From the cell containing the given text, extract its center point as (X, Y) coordinate. 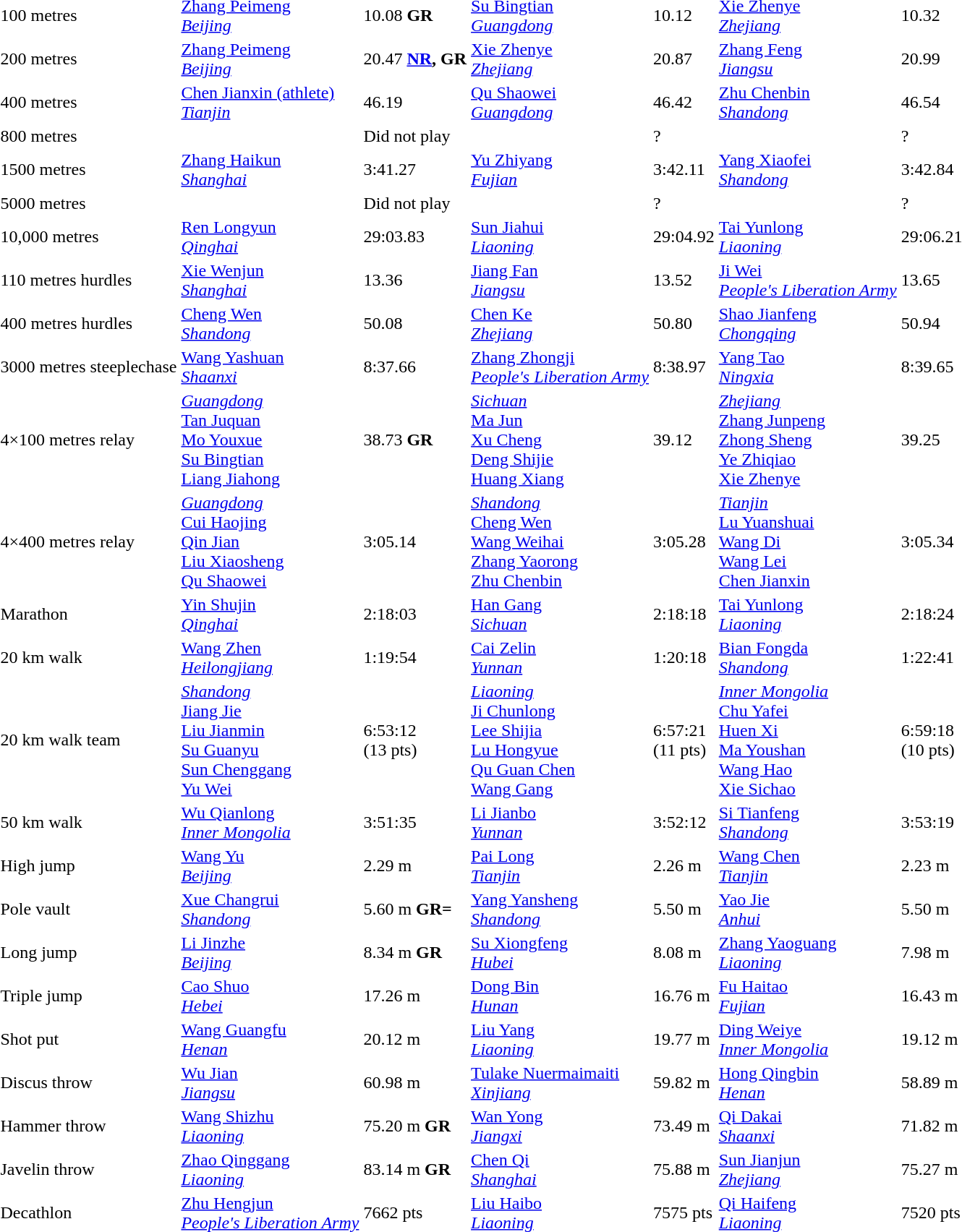
Sun JianjunZhejiang (807, 1170)
3:05.28 (684, 542)
Cai ZelinYunnan (560, 658)
Ding WeiyeInner Mongolia (807, 1040)
Xue ChangruiShandong (271, 910)
Xie WenjunShanghai (271, 281)
46.19 (415, 103)
29:04.92 (684, 237)
20.47 NR, GR (415, 59)
Chen Jianxin (athlete)Tianjin (271, 103)
5.50 m (684, 910)
29:03.83 (415, 237)
2.29 m (415, 866)
19.77 m (684, 1040)
17.26 m (415, 996)
ZhejiangZhang JunpengZhong ShengYe ZhiqiaoXie Zhenye (807, 440)
20.87 (684, 59)
Zhao QinggangLiaoning (271, 1170)
Shao JianfengChongqing (807, 324)
Wang ChenTianjin (807, 866)
46.42 (684, 103)
5.60 m GR= (415, 910)
50.08 (415, 324)
Yao JieAnhui (807, 910)
75.20 m GR (415, 1126)
Zhang YaoguangLiaoning (807, 953)
Wang ZhenHeilongjiang (271, 658)
16.76 m (684, 996)
2.26 m (684, 866)
Qi DakaiShaanxi (807, 1126)
39.12 (684, 440)
Qu ShaoweiGuangdong (560, 103)
Chen KeZhejiang (560, 324)
13.52 (684, 281)
Fu HaitaoFujian (807, 996)
Han GangSichuan (560, 615)
Zhang ZhongjiPeople's Liberation Army (560, 367)
Bian FongdaShandong (807, 658)
Yang TaoNingxia (807, 367)
38.73 GR (415, 440)
Cao ShuoHebei (271, 996)
Wan YongJiangxi (560, 1126)
8.34 m GR (415, 953)
1:19:54 (415, 658)
Tulake NuermaimaitiXinjiang (560, 1083)
Yu ZhiyangFujian (560, 169)
Yin ShujinQinghai (271, 615)
75.88 m (684, 1170)
Xie ZhenyeZhejiang (560, 59)
TianjinLu YuanshuaiWang DiWang LeiChen Jianxin (807, 542)
3:05.14 (415, 542)
6:53:12(13 pts) (415, 740)
13.36 (415, 281)
Liu YangLiaoning (560, 1040)
LiaoningJi ChunlongLee ShijiaLu HongyueQu Guan ChenWang Gang (560, 740)
Wang YuBeijing (271, 866)
Si TianfengShandong (807, 823)
50.80 (684, 324)
73.49 m (684, 1126)
Zhang FengJiangsu (807, 59)
Cheng WenShandong (271, 324)
Inner MongoliaChu YafeiHuen XiMa YoushanWang HaoXie Sichao (807, 740)
Wang GuangfuHenan (271, 1040)
Yang YanshengShandong (560, 910)
20.12 m (415, 1040)
Li JianboYunnan (560, 823)
59.82 m (684, 1083)
Zhang HaikunShanghai (271, 169)
3:41.27 (415, 169)
8:38.97 (684, 367)
Zhang PeimengBeijing (271, 59)
Zhu ChenbinShandong (807, 103)
Ji WeiPeople's Liberation Army (807, 281)
83.14 m GR (415, 1170)
Yang XiaofeiShandong (807, 169)
8:37.66 (415, 367)
8.08 m (684, 953)
3:51:35 (415, 823)
3:42.11 (684, 169)
Wang ShizhuLiaoning (271, 1126)
6:57:21(11 pts) (684, 740)
1:20:18 (684, 658)
3:52:12 (684, 823)
Sun JiahuiLiaoning (560, 237)
Jiang FanJiangsu (560, 281)
Su XiongfengHubei (560, 953)
SichuanMa JunXu ChengDeng ShijieHuang Xiang (560, 440)
GuangdongCui HaojingQin JianLiu XiaoshengQu Shaowei (271, 542)
2:18:03 (415, 615)
Wang YashuanShaanxi (271, 367)
Hong QingbinHenan (807, 1083)
ShandongJiang JieLiu JianminSu GuanyuSun ChenggangYu Wei (271, 740)
2:18:18 (684, 615)
Ren LongyunQinghai (271, 237)
60.98 m (415, 1083)
Wu QianlongInner Mongolia (271, 823)
Wu JianJiangsu (271, 1083)
GuangdongTan JuquanMo YouxueSu BingtianLiang Jiahong (271, 440)
ShandongCheng WenWang WeihaiZhang YaorongZhu Chenbin (560, 542)
Li JinzheBeijing (271, 953)
Dong BinHunan (560, 996)
Pai LongTianjin (560, 866)
Chen QiShanghai (560, 1170)
